Return the (X, Y) coordinate for the center point of the cell that contains the specified text.  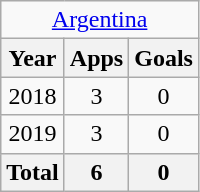
6 (96, 172)
Apps (96, 58)
Total (33, 172)
2018 (33, 96)
2019 (33, 134)
Goals (164, 58)
Argentina (100, 20)
Year (33, 58)
